Detect which cell encompasses the target text, then output its (X, Y) center coordinate. 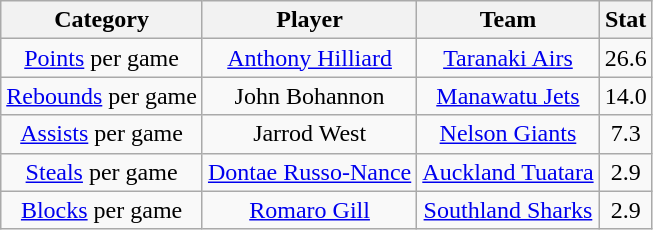
7.3 (626, 134)
Steals per game (102, 172)
Dontae Russo-Nance (309, 172)
Rebounds per game (102, 96)
Southland Sharks (508, 210)
Points per game (102, 58)
Manawatu Jets (508, 96)
Anthony Hilliard (309, 58)
Stat (626, 20)
Auckland Tuatara (508, 172)
Player (309, 20)
Jarrod West (309, 134)
26.6 (626, 58)
Blocks per game (102, 210)
Taranaki Airs (508, 58)
Nelson Giants (508, 134)
14.0 (626, 96)
Romaro Gill (309, 210)
Assists per game (102, 134)
Category (102, 20)
Team (508, 20)
John Bohannon (309, 96)
